Detect which cell encompasses the target text, then output its (x, y) center coordinate. 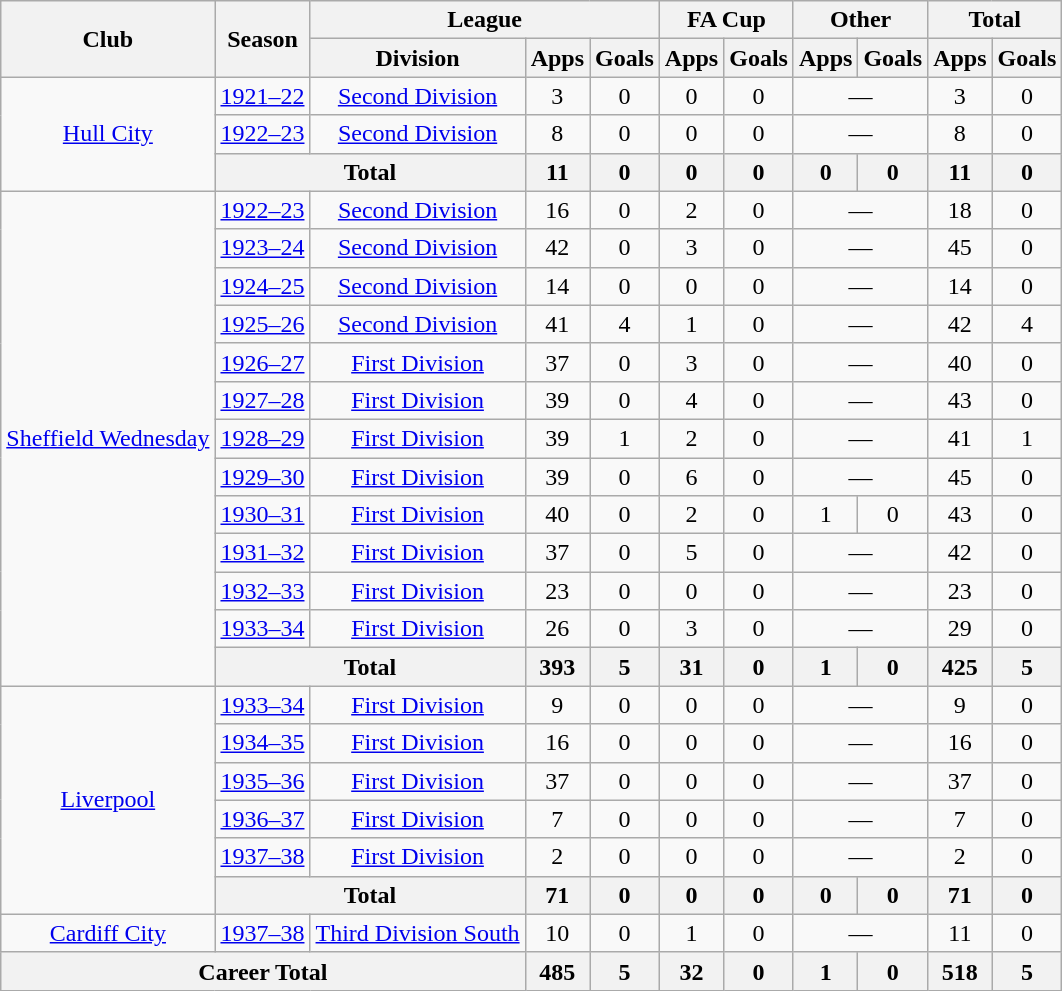
393 (557, 667)
1930–31 (262, 515)
1927–28 (262, 400)
18 (960, 210)
518 (960, 971)
1935–36 (262, 781)
29 (960, 629)
Division (418, 58)
1934–35 (262, 743)
1936–37 (262, 819)
Hull City (108, 134)
1932–33 (262, 591)
1926–27 (262, 362)
Other (860, 20)
1928–29 (262, 438)
1925–26 (262, 324)
Club (108, 39)
1929–30 (262, 477)
485 (557, 971)
Third Division South (418, 933)
26 (557, 629)
Liverpool (108, 800)
League (484, 20)
6 (691, 477)
1921–22 (262, 96)
10 (557, 933)
425 (960, 667)
Cardiff City (108, 933)
Sheffield Wednesday (108, 438)
1923–24 (262, 248)
31 (691, 667)
32 (691, 971)
Career Total (263, 971)
1931–32 (262, 553)
1924–25 (262, 286)
FA Cup (726, 20)
Season (262, 39)
